Find where the given text appears and provide that cell's center as (x, y) coordinate. 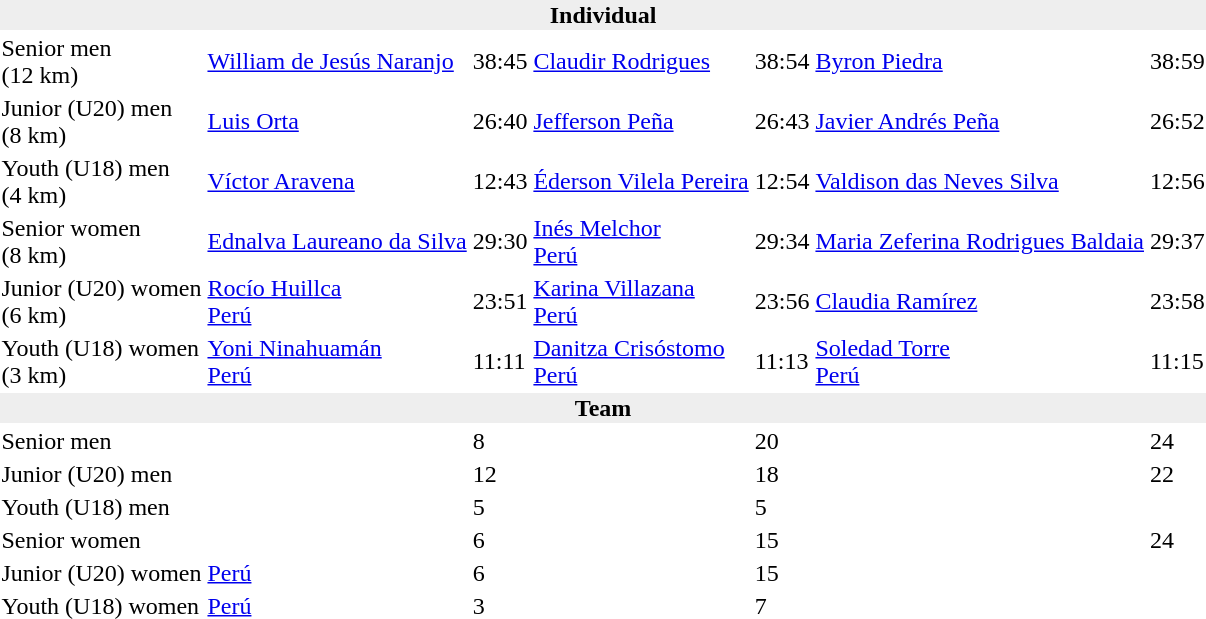
Senior women(8 km) (102, 242)
Víctor Aravena (337, 182)
12:43 (500, 182)
Junior (U20) women(6 km) (102, 302)
29:37 (1177, 242)
Ednalva Laureano da Silva (337, 242)
26:52 (1177, 122)
Individual (603, 15)
Claudir Rodrigues (641, 62)
Youth (U18) men(4 km) (102, 182)
29:34 (782, 242)
Claudia Ramírez (980, 302)
Luis Orta (337, 122)
Éderson Vilela Pereira (641, 182)
Yoni Ninahuamán Perú (337, 362)
Youth (U18) men (102, 507)
Senior men (102, 441)
11:15 (1177, 362)
23:51 (500, 302)
Senior women (102, 540)
Rocío Huillca Perú (337, 302)
Inés Melchor Perú (641, 242)
Junior (U20) women (102, 573)
Senior men(12 km) (102, 62)
Maria Zeferina Rodrigues Baldaia (980, 242)
Jefferson Peña (641, 122)
Valdison das Neves Silva (980, 182)
Junior (U20) men(8 km) (102, 122)
23:56 (782, 302)
23:58 (1177, 302)
26:43 (782, 122)
22 (1177, 474)
12:56 (1177, 182)
Soledad Torre Perú (980, 362)
8 (500, 441)
Byron Piedra (980, 62)
Javier Andrés Peña (980, 122)
William de Jesús Naranjo (337, 62)
18 (782, 474)
29:30 (500, 242)
20 (782, 441)
11:11 (500, 362)
Youth (U18) women(3 km) (102, 362)
Junior (U20) men (102, 474)
38:59 (1177, 62)
38:54 (782, 62)
Danitza Crisóstomo Perú (641, 362)
Karina Villazana Perú (641, 302)
11:13 (782, 362)
12 (500, 474)
38:45 (500, 62)
12:54 (782, 182)
26:40 (500, 122)
Perú (337, 573)
Team (603, 408)
